From the cell containing the given text, extract its center point as (X, Y) coordinate. 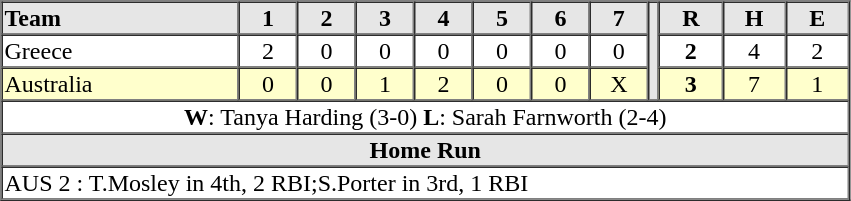
AUS 2 : T.Mosley in 4th, 2 RBI;S.Porter in 3rd, 1 RBI (426, 182)
X (619, 84)
E (818, 18)
Australia (120, 84)
H (754, 18)
Team (120, 18)
5 (502, 18)
R (690, 18)
6 (560, 18)
W: Tanya Harding (3-0) L: Sarah Farnworth (2-4) (426, 116)
Home Run (426, 150)
Greece (120, 50)
